For the text-containing cell, return its midpoint in (x, y) coordinate format. 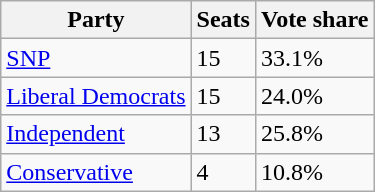
Vote share (314, 20)
SNP (96, 58)
24.0% (314, 96)
Liberal Democrats (96, 96)
Party (96, 20)
Seats (223, 20)
33.1% (314, 58)
25.8% (314, 134)
Independent (96, 134)
10.8% (314, 172)
Conservative (96, 172)
4 (223, 172)
13 (223, 134)
